Return [x, y] of the center of cell containing provided text 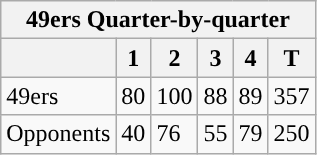
250 [292, 134]
79 [250, 134]
49ers Quarter-by-quarter [158, 20]
40 [134, 134]
49ers [58, 96]
3 [216, 58]
89 [250, 96]
357 [292, 96]
4 [250, 58]
80 [134, 96]
100 [174, 96]
2 [174, 58]
1 [134, 58]
76 [174, 134]
Opponents [58, 134]
55 [216, 134]
88 [216, 96]
T [292, 58]
